Output the [x, y] coordinate of the center of the cell containing the given text.  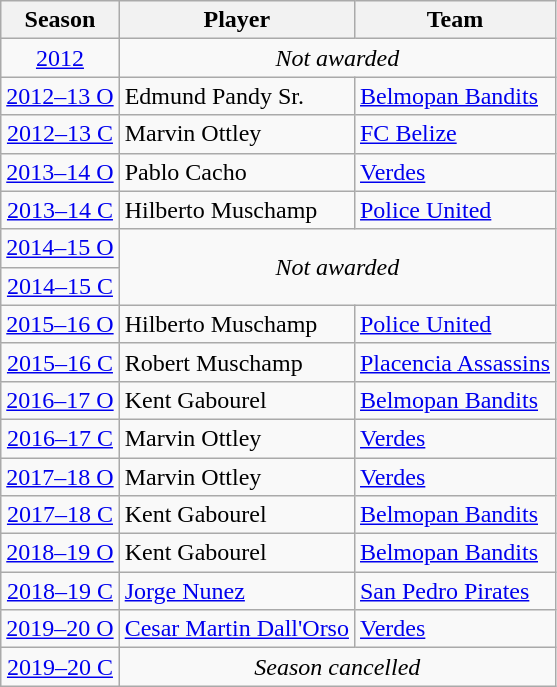
Player [236, 20]
2017–18 C [60, 515]
2016–17 C [60, 438]
2012 [60, 58]
Season cancelled [337, 667]
2018–19 O [60, 553]
2019–20 C [60, 667]
Robert Muschamp [236, 362]
Jorge Nunez [236, 591]
Edmund Pandy Sr. [236, 96]
2014–15 C [60, 286]
Season [60, 20]
2012–13 O [60, 96]
Cesar Martin Dall'Orso [236, 629]
2015–16 C [60, 362]
2013–14 O [60, 172]
Placencia Assassins [454, 362]
San Pedro Pirates [454, 591]
2014–15 O [60, 248]
2013–14 C [60, 210]
2016–17 O [60, 400]
2017–18 O [60, 477]
2015–16 O [60, 324]
2019–20 O [60, 629]
Pablo Cacho [236, 172]
2012–13 C [60, 134]
2018–19 C [60, 591]
Team [454, 20]
FC Belize [454, 134]
